Return [x, y] of the center of cell containing provided text 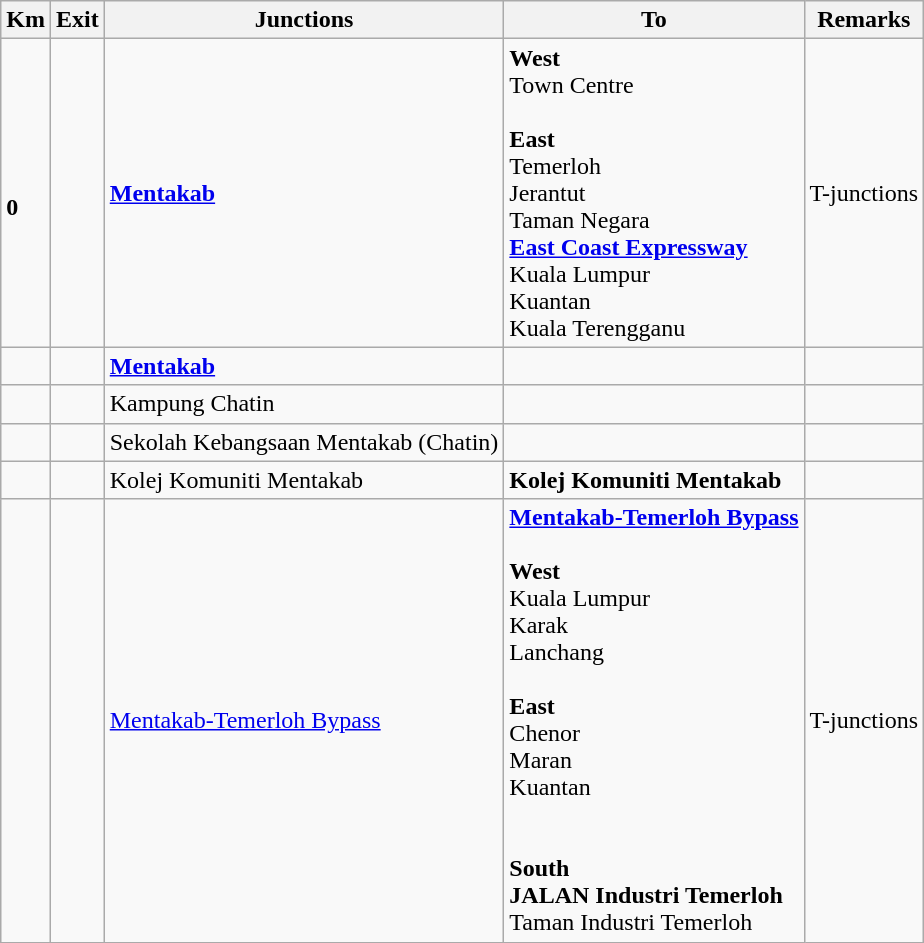
Junctions [304, 20]
Exit [77, 20]
Sekolah Kebangsaan Mentakab (Chatin) [304, 442]
Mentakab-Temerloh Bypass [304, 720]
Km [26, 20]
Remarks [864, 20]
Mentakab-Temerloh BypassWestKuala LumpurKarakLanchangEastChenorMaranKuantanSouthJALAN Industri TemerlohTaman Industri Temerloh [654, 720]
West Town CentreEast Temerloh Jerantut Taman Negara East Coast ExpresswayKuala LumpurKuantanKuala Terengganu [654, 193]
To [654, 20]
Kampung Chatin [304, 404]
0 [26, 193]
